Provide the [x, y] coordinate of the cell's center where the given text is located.  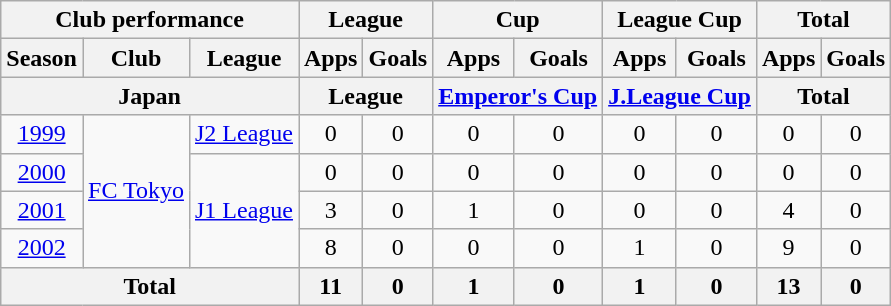
Emperor's Cup [518, 96]
Club performance [150, 20]
J.League Cup [680, 96]
Season [42, 58]
J1 League [244, 210]
11 [330, 286]
League Cup [680, 20]
3 [330, 210]
Japan [150, 96]
13 [788, 286]
8 [330, 248]
Club [136, 58]
9 [788, 248]
FC Tokyo [136, 191]
2001 [42, 210]
4 [788, 210]
2000 [42, 172]
2002 [42, 248]
J2 League [244, 134]
Cup [518, 20]
1999 [42, 134]
